Extract the [X, Y] coordinate from the center of the cell holding the provided text.  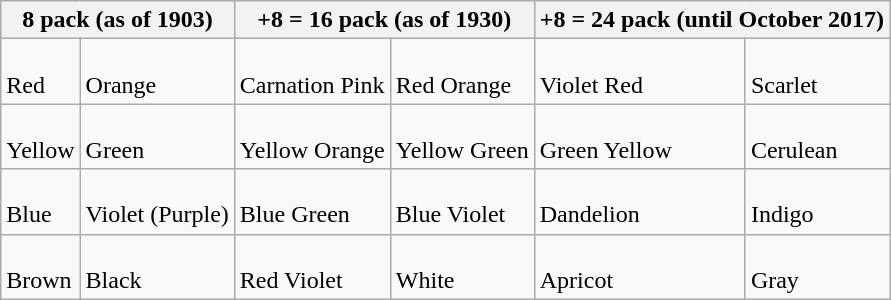
Blue [40, 202]
Black [157, 266]
Cerulean [817, 136]
Orange [157, 72]
Green [157, 136]
Carnation Pink [312, 72]
Green Yellow [640, 136]
+8 = 16 pack (as of 1930) [384, 20]
Blue Green [312, 202]
Apricot [640, 266]
Blue Violet [462, 202]
Yellow [40, 136]
Violet Red [640, 72]
Yellow Green [462, 136]
Red Violet [312, 266]
Red Orange [462, 72]
Brown [40, 266]
Red [40, 72]
Indigo [817, 202]
+8 = 24 pack (until October 2017) [712, 20]
Dandelion [640, 202]
8 pack (as of 1903) [118, 20]
Scarlet [817, 72]
Gray [817, 266]
Yellow Orange [312, 136]
Violet (Purple) [157, 202]
White [462, 266]
